Find where the given text appears and provide that cell's center as (x, y) coordinate. 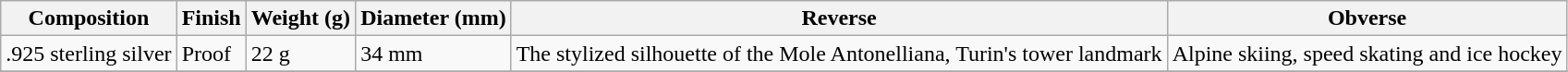
The stylized silhouette of the Mole Antonelliana, Turin's tower landmark (839, 54)
22 g (300, 54)
Proof (211, 54)
Finish (211, 18)
34 mm (434, 54)
Diameter (mm) (434, 18)
Weight (g) (300, 18)
Obverse (1367, 18)
Alpine skiing, speed skating and ice hockey (1367, 54)
Composition (89, 18)
.925 sterling silver (89, 54)
Reverse (839, 18)
